Find where the given text appears and provide that cell's center as (x, y) coordinate. 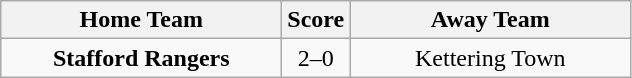
Stafford Rangers (142, 58)
Score (316, 20)
Away Team (490, 20)
Home Team (142, 20)
2–0 (316, 58)
Kettering Town (490, 58)
